Scan for the cell matching the given text and deliver its (X, Y) coordinate at center. 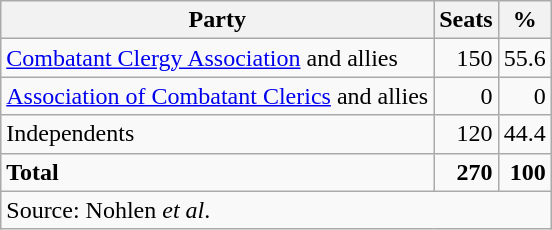
44.4 (524, 134)
% (524, 20)
100 (524, 172)
Total (218, 172)
Party (218, 20)
150 (466, 58)
55.6 (524, 58)
Combatant Clergy Association and allies (218, 58)
Independents (218, 134)
Source: Nohlen et al. (276, 210)
270 (466, 172)
Association of Combatant Clerics and allies (218, 96)
120 (466, 134)
Seats (466, 20)
